Capture the cell that displays the provided text and extract its [X, Y] central coordinate. 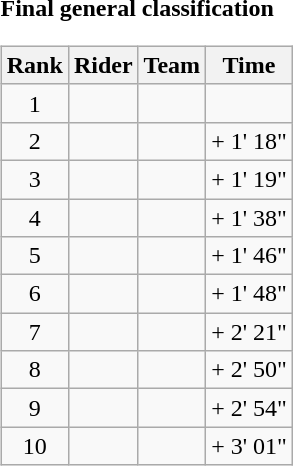
+ 2' 54" [250, 408]
+ 1' 38" [250, 217]
2 [34, 141]
Time [250, 65]
9 [34, 408]
7 [34, 332]
+ 1' 19" [250, 179]
+ 3' 01" [250, 446]
4 [34, 217]
+ 1' 46" [250, 256]
5 [34, 256]
+ 2' 21" [250, 332]
3 [34, 179]
8 [34, 370]
Rider [103, 65]
10 [34, 446]
+ 2' 50" [250, 370]
6 [34, 294]
1 [34, 103]
+ 1' 48" [250, 294]
+ 1' 18" [250, 141]
Team [172, 65]
Rank [34, 65]
